For the text-containing cell, return its midpoint in (X, Y) coordinate format. 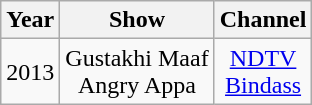
Gustakhi Maaf Angry Appa (137, 72)
2013 (30, 72)
Year (30, 20)
NDTV Bindass (263, 72)
Show (137, 20)
Channel (263, 20)
